Detect which cell encompasses the target text, then output its [X, Y] center coordinate. 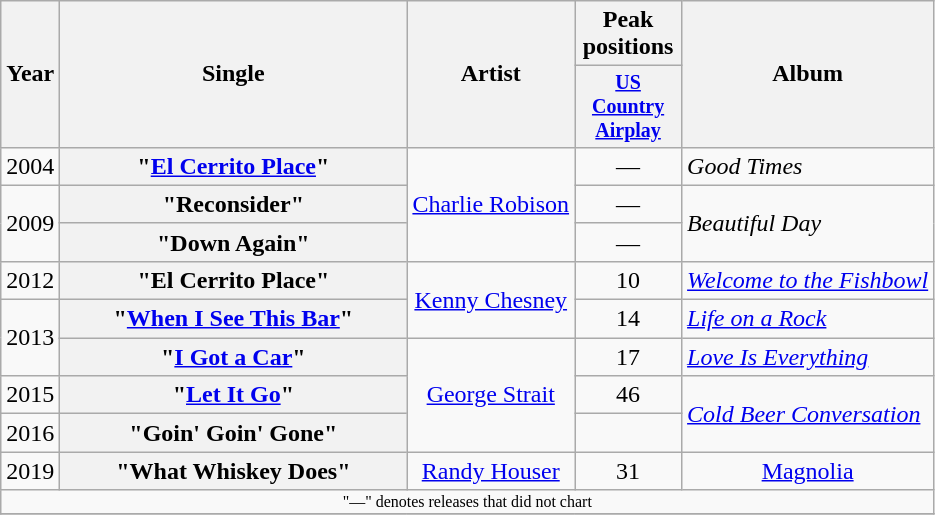
2012 [30, 280]
"—" denotes releases that did not chart [468, 502]
George Strait [491, 395]
"Reconsider" [234, 204]
2016 [30, 433]
Artist [491, 74]
17 [628, 357]
Album [808, 74]
Charlie Robison [491, 204]
Single [234, 74]
2019 [30, 471]
2004 [30, 166]
"Goin' Goin' Gone" [234, 433]
2015 [30, 395]
US Country Airplay [628, 106]
Peak positions [628, 34]
Love Is Everything [808, 357]
2009 [30, 223]
"When I See This Bar" [234, 319]
"Let It Go" [234, 395]
"I Got a Car" [234, 357]
Life on a Rock [808, 319]
Cold Beer Conversation [808, 414]
Good Times [808, 166]
2013 [30, 338]
31 [628, 471]
14 [628, 319]
46 [628, 395]
Randy Houser [491, 471]
10 [628, 280]
Beautiful Day [808, 223]
"What Whiskey Does" [234, 471]
Magnolia [808, 471]
Kenny Chesney [491, 299]
Welcome to the Fishbowl [808, 280]
"Down Again" [234, 242]
Year [30, 74]
